For the text-containing cell, return its midpoint in (x, y) coordinate format. 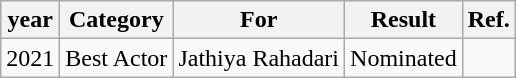
year (30, 20)
Category (116, 20)
Ref. (488, 20)
Nominated (404, 58)
Result (404, 20)
Best Actor (116, 58)
Jathiya Rahadari (259, 58)
2021 (30, 58)
For (259, 20)
